Provide the (X, Y) coordinate of the cell's center where the given text is located.  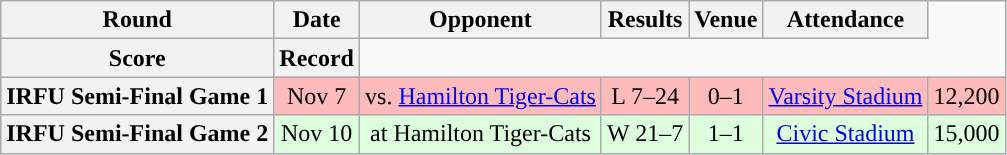
Round (138, 20)
Venue (726, 20)
IRFU Semi-Final Game 1 (138, 96)
W 21–7 (644, 134)
Nov 7 (317, 96)
Civic Stadium (846, 134)
Score (138, 58)
12,200 (966, 96)
at Hamilton Tiger-Cats (481, 134)
Varsity Stadium (846, 96)
Results (644, 20)
1–1 (726, 134)
L 7–24 (644, 96)
15,000 (966, 134)
IRFU Semi-Final Game 2 (138, 134)
Nov 10 (317, 134)
Date (317, 20)
vs. Hamilton Tiger-Cats (481, 96)
Opponent (481, 20)
Attendance (846, 20)
Record (317, 58)
0–1 (726, 96)
